Identify which cell holds the provided text, then report its [X, Y] central coordinate. 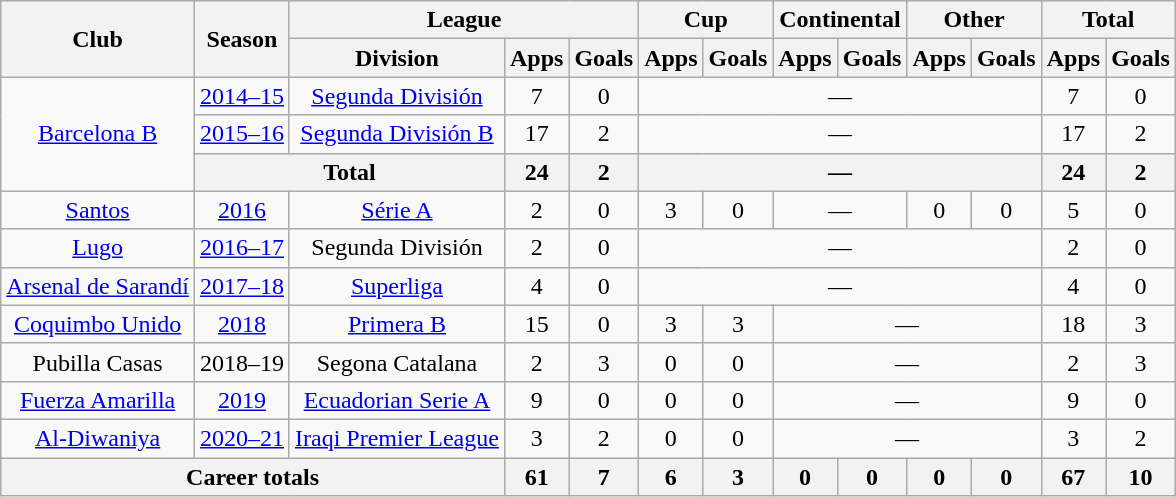
Barcelona B [98, 134]
Lugo [98, 248]
2018–19 [242, 362]
2017–18 [242, 286]
2019 [242, 400]
2014–15 [242, 96]
Arsenal de Sarandí [98, 286]
18 [1073, 324]
Segona Catalana [396, 362]
Pubilla Casas [98, 362]
Other [974, 20]
2015–16 [242, 134]
2016–17 [242, 248]
Segunda División B [396, 134]
Season [242, 39]
2018 [242, 324]
61 [536, 477]
2020–21 [242, 438]
Santos [98, 210]
Career totals [253, 477]
6 [671, 477]
Ecuadorian Serie A [396, 400]
15 [536, 324]
67 [1073, 477]
Iraqi Premier League [396, 438]
Primera B [396, 324]
5 [1073, 210]
2016 [242, 210]
League [464, 20]
Superliga [396, 286]
Cup [706, 20]
Continental [840, 20]
Division [396, 58]
Série A [396, 210]
Fuerza Amarilla [98, 400]
Club [98, 39]
Al-Diwaniya [98, 438]
Coquimbo Unido [98, 324]
10 [1141, 477]
